Search for the cell housing the specified text and yield its (X, Y) center coordinate. 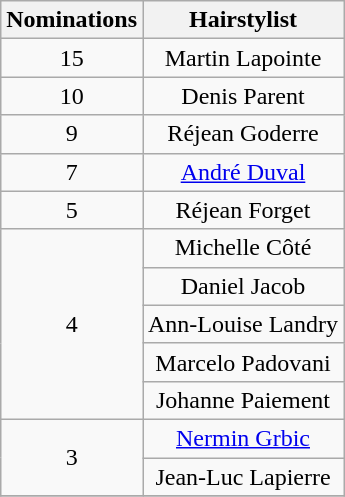
4 (72, 324)
Nermin Grbic (242, 438)
7 (72, 172)
Réjean Forget (242, 210)
Réjean Goderre (242, 134)
Marcelo Padovani (242, 362)
5 (72, 210)
Johanne Paiement (242, 400)
15 (72, 58)
Nominations (72, 20)
Ann-Louise Landry (242, 324)
9 (72, 134)
Michelle Côté (242, 248)
Martin Lapointe (242, 58)
10 (72, 96)
3 (72, 457)
Jean-Luc Lapierre (242, 477)
André Duval (242, 172)
Denis Parent (242, 96)
Hairstylist (242, 20)
Daniel Jacob (242, 286)
